From the cell containing the given text, extract its center point as [x, y] coordinate. 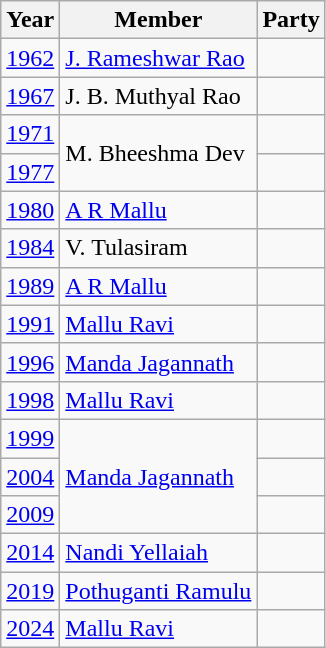
J. B. Muthyal Rao [158, 96]
1984 [30, 248]
1967 [30, 96]
2009 [30, 515]
M. Bheeshma Dev [158, 153]
2004 [30, 477]
1977 [30, 172]
2014 [30, 553]
V. Tulasiram [158, 248]
Member [158, 20]
2019 [30, 591]
Pothuganti Ramulu [158, 591]
2024 [30, 629]
Year [30, 20]
1980 [30, 210]
1999 [30, 438]
J. Rameshwar Rao [158, 58]
1998 [30, 400]
1996 [30, 362]
Party [291, 20]
1991 [30, 324]
1962 [30, 58]
Nandi Yellaiah [158, 553]
1989 [30, 286]
1971 [30, 134]
